Search for the cell housing the specified text and yield its (x, y) center coordinate. 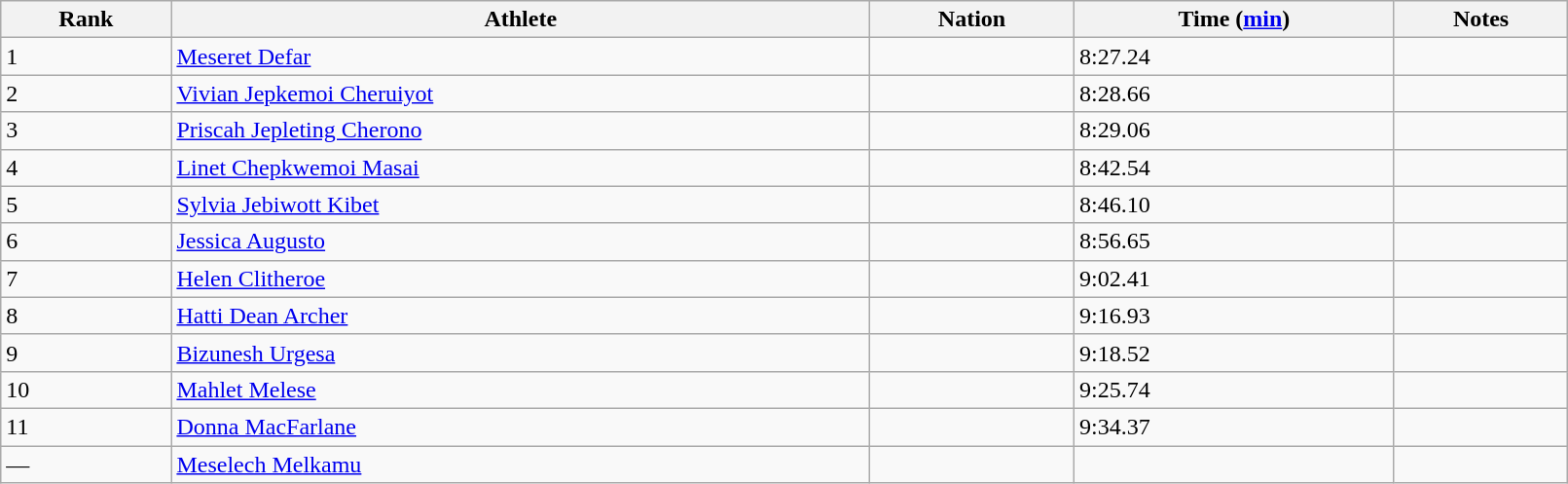
9:34.37 (1234, 427)
1 (86, 56)
9:18.52 (1234, 353)
Athlete (521, 19)
7 (86, 279)
8:29.06 (1234, 130)
Meselech Melkamu (521, 465)
Mahlet Melese (521, 390)
Helen Clitheroe (521, 279)
9:25.74 (1234, 390)
9:02.41 (1234, 279)
8:42.54 (1234, 168)
5 (86, 205)
8:56.65 (1234, 242)
Vivian Jepkemoi Cheruiyot (521, 93)
Bizunesh Urgesa (521, 353)
Rank (86, 19)
8:27.24 (1234, 56)
10 (86, 390)
Priscah Jepleting Cherono (521, 130)
8:28.66 (1234, 93)
Nation (972, 19)
8:46.10 (1234, 205)
— (86, 465)
Jessica Augusto (521, 242)
11 (86, 427)
Meseret Defar (521, 56)
Hatti Dean Archer (521, 316)
9 (86, 353)
Linet Chepkwemoi Masai (521, 168)
Notes (1481, 19)
Sylvia Jebiwott Kibet (521, 205)
8 (86, 316)
6 (86, 242)
Donna MacFarlane (521, 427)
Time (min) (1234, 19)
3 (86, 130)
2 (86, 93)
4 (86, 168)
9:16.93 (1234, 316)
